Search for the cell housing the specified text and yield its [X, Y] center coordinate. 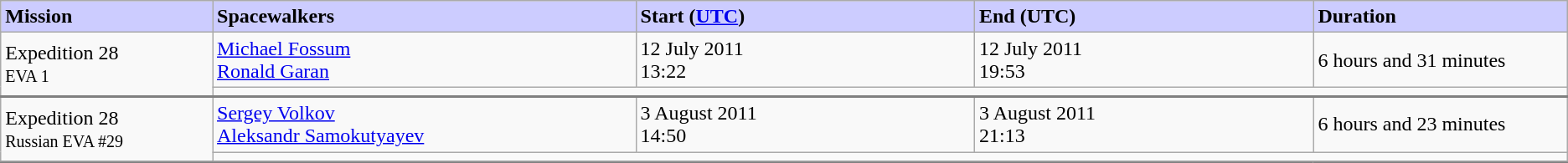
3 August 2011 14:50 [805, 125]
6 hours and 23 minutes [1441, 125]
Spacewalkers [425, 17]
End (UTC) [1143, 17]
Mission [107, 17]
Expedition 28Russian EVA #29 [107, 130]
Start (UTC) [805, 17]
Sergey VolkovAleksandr Samokutyayev [425, 125]
Michael FossumRonald Garan [425, 60]
6 hours and 31 minutes [1441, 60]
Expedition 28EVA 1 [107, 65]
12 July 2011 13:22 [805, 60]
Duration [1441, 17]
3 August 2011 21:13 [1143, 125]
12 July 2011 19:53 [1143, 60]
